Provide the [x, y] coordinate of the cell's center where the given text is located.  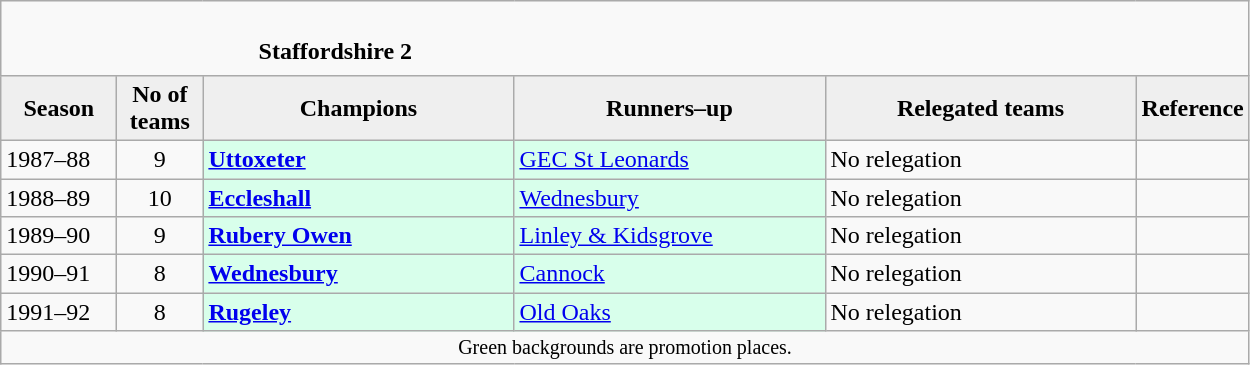
Eccleshall [358, 197]
Relegated teams [980, 108]
Rubery Owen [358, 236]
Old Oaks [670, 312]
1990–91 [59, 274]
Reference [1192, 108]
Green backgrounds are promotion places. [626, 348]
GEC St Leonards [670, 159]
1987–88 [59, 159]
No of teams [160, 108]
Linley & Kidsgrove [670, 236]
Cannock [670, 274]
1991–92 [59, 312]
Rugeley [358, 312]
Runners–up [670, 108]
1988–89 [59, 197]
Champions [358, 108]
Uttoxeter [358, 159]
10 [160, 197]
Season [59, 108]
1989–90 [59, 236]
